Capture the cell that displays the provided text and extract its [x, y] central coordinate. 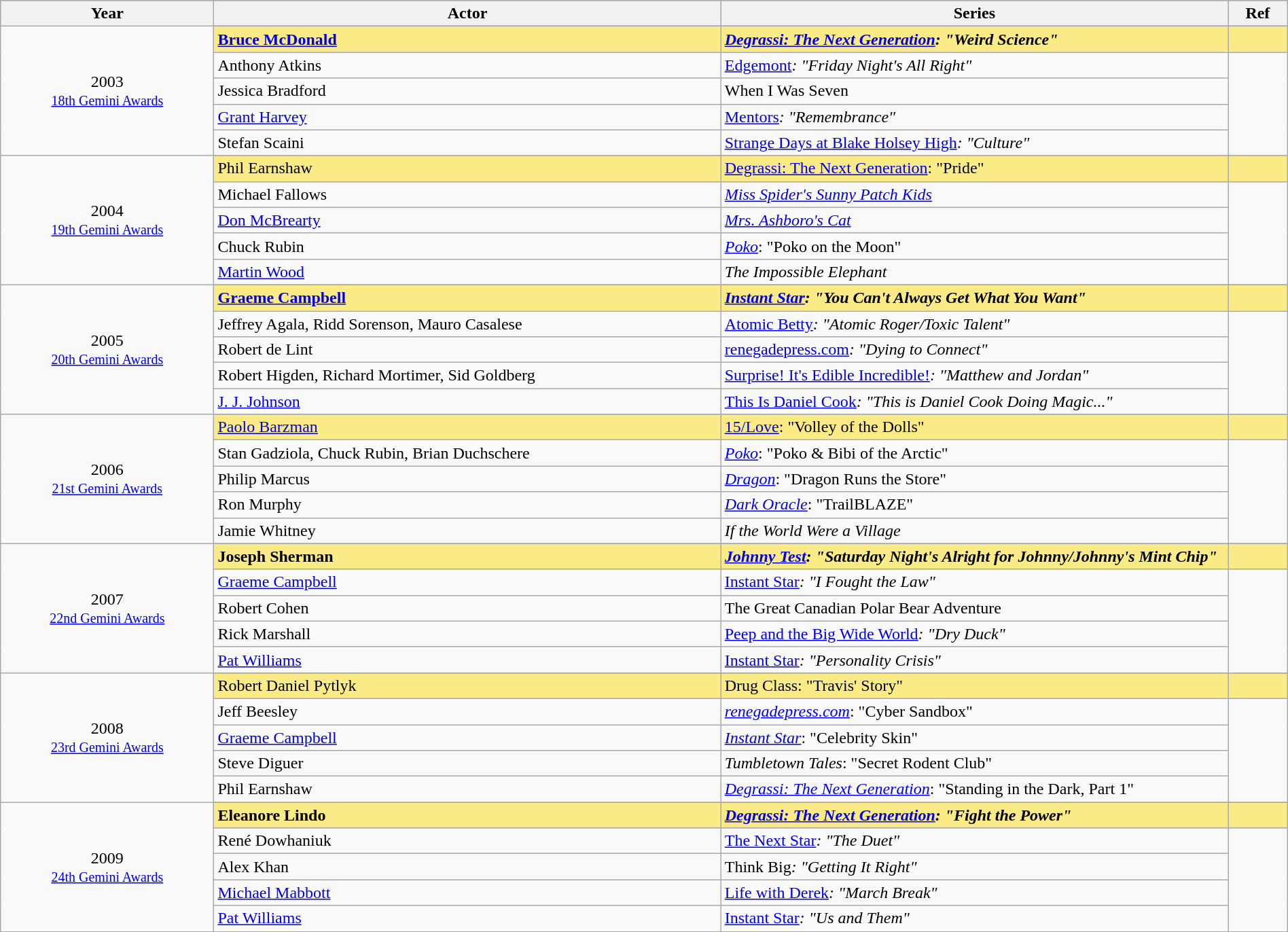
Edgemont: "Friday Night's All Right" [974, 65]
Paolo Barzman [467, 427]
Degrassi: The Next Generation: "Fight the Power" [974, 815]
When I Was Seven [974, 91]
Tumbletown Tales: "Secret Rodent Club" [974, 764]
Ref [1258, 14]
Robert Higden, Richard Mortimer, Sid Goldberg [467, 376]
2004 19th Gemini Awards [107, 220]
Robert Cohen [467, 608]
Mrs. Ashboro's Cat [974, 220]
Stefan Scaini [467, 143]
Bruce McDonald [467, 39]
Martin Wood [467, 272]
Steve Diguer [467, 764]
Actor [467, 14]
Think Big: "Getting It Right" [974, 867]
René Dowhaniuk [467, 841]
2008 23rd Gemini Awards [107, 737]
Jessica Bradford [467, 91]
Strange Days at Blake Holsey High: "Culture" [974, 143]
Johnny Test: "Saturday Night's Alright for Johnny/Johnny's Mint Chip" [974, 556]
If the World Were a Village [974, 531]
Peep and the Big Wide World: "Dry Duck" [974, 634]
2007 22nd Gemini Awards [107, 608]
Stan Gadziola, Chuck Rubin, Brian Duchschere [467, 453]
15/Love: "Volley of the Dolls" [974, 427]
Life with Derek: "March Break" [974, 893]
Philip Marcus [467, 479]
The Great Canadian Polar Bear Adventure [974, 608]
Mentors: "Remembrance" [974, 117]
Surprise! It's Edible Incredible!: "Matthew and Jordan" [974, 376]
Michael Mabbott [467, 893]
Instant Star: "You Can't Always Get What You Want" [974, 298]
Ron Murphy [467, 505]
Instant Star: "Us and Them" [974, 918]
Rick Marshall [467, 634]
Joseph Sherman [467, 556]
Chuck Rubin [467, 246]
Anthony Atkins [467, 65]
Instant Star: "I Fought the Law" [974, 582]
2005 20th Gemini Awards [107, 349]
Jeffrey Agala, Ridd Sorenson, Mauro Casalese [467, 324]
Atomic Betty: "Atomic Roger/Toxic Talent" [974, 324]
Degrassi: The Next Generation: "Standing in the Dark, Part 1" [974, 789]
Degrassi: The Next Generation: "Weird Science" [974, 39]
Michael Fallows [467, 194]
Year [107, 14]
2003 18th Gemini Awards [107, 91]
This Is Daniel Cook: "This is Daniel Cook Doing Magic..." [974, 401]
Instant Star: "Celebrity Skin" [974, 737]
Jeff Beesley [467, 711]
Dark Oracle: "TrailBLAZE" [974, 505]
Don McBrearty [467, 220]
Degrassi: The Next Generation: "Pride" [974, 168]
The Impossible Elephant [974, 272]
Robert Daniel Pytlyk [467, 685]
2006 21st Gemini Awards [107, 479]
renegadepress.com: "Cyber Sandbox" [974, 711]
Eleanore Lindo [467, 815]
Dragon: "Dragon Runs the Store" [974, 479]
The Next Star: "The Duet" [974, 841]
J. J. Johnson [467, 401]
Drug Class: "Travis' Story" [974, 685]
Alex Khan [467, 867]
Miss Spider's Sunny Patch Kids [974, 194]
Series [974, 14]
renegadepress.com: "Dying to Connect" [974, 350]
Poko: "Poko & Bibi of the Arctic" [974, 453]
Jamie Whitney [467, 531]
Instant Star: "Personality Crisis" [974, 660]
Grant Harvey [467, 117]
Poko: "Poko on the Moon" [974, 246]
Robert de Lint [467, 350]
2009 24th Gemini Awards [107, 867]
